Search for the cell housing the specified text and yield its [X, Y] center coordinate. 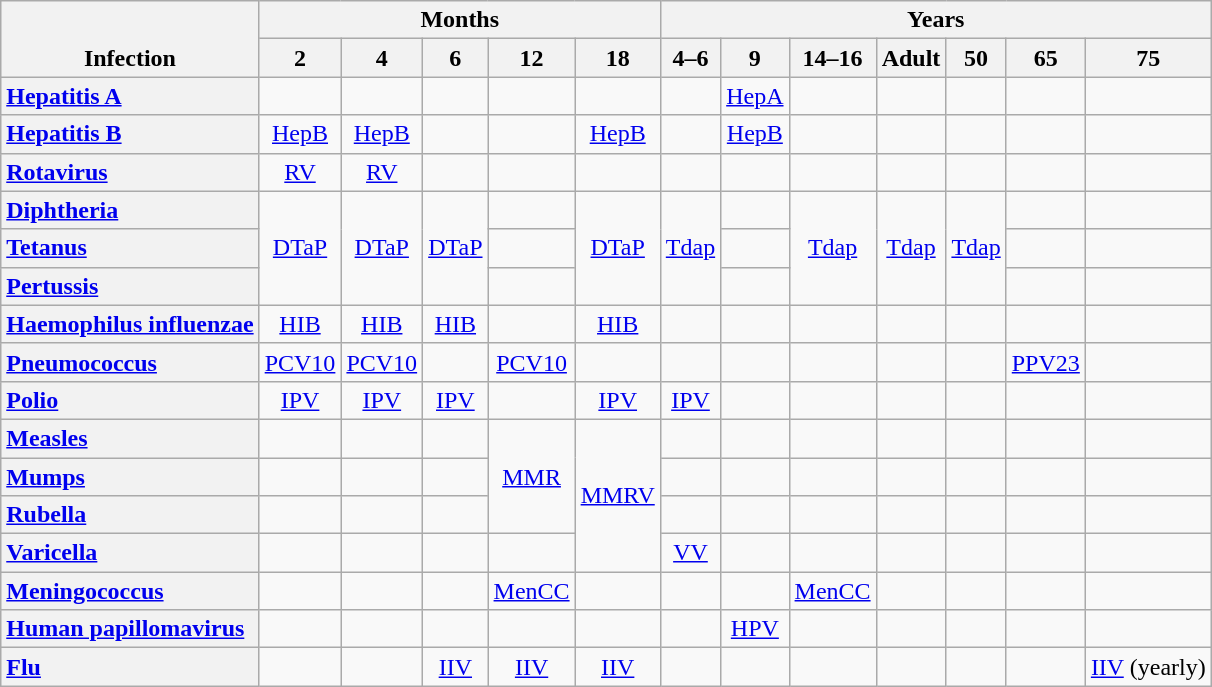
Rubella [130, 515]
Adult [911, 58]
Rotavirus [130, 172]
Human papillomavirus [130, 629]
Haemophilus influenzae [130, 324]
IIV (yearly) [1148, 667]
Pertussis [130, 286]
9 [755, 58]
VV [690, 553]
65 [1046, 58]
MMR [532, 476]
Pneumococcus [130, 362]
PPV23 [1046, 362]
75 [1148, 58]
Diphtheria [130, 210]
Infection [130, 39]
Years [936, 20]
Months [460, 20]
50 [976, 58]
Varicella [130, 553]
HepA [755, 96]
Hepatitis B [130, 134]
Polio [130, 400]
Mumps [130, 477]
4 [382, 58]
2 [300, 58]
14–16 [832, 58]
4–6 [690, 58]
Measles [130, 438]
12 [532, 58]
HPV [755, 629]
Hepatitis A [130, 96]
Meningococcus [130, 591]
18 [618, 58]
Flu [130, 667]
MMRV [618, 495]
Tetanus [130, 248]
6 [456, 58]
